Pinpoint the cell where the given text exists, returning its [X, Y] midpoint coordinate. 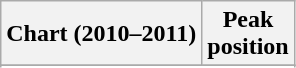
Peakposition [248, 34]
Chart (2010–2011) [102, 34]
